Provide the (x, y) coordinate of the cell's center where the given text is located.  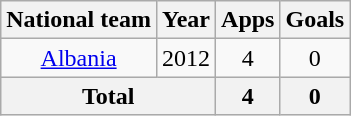
Total (108, 96)
National team (79, 20)
Albania (79, 58)
Year (186, 20)
Apps (248, 20)
2012 (186, 58)
Goals (315, 20)
